Determine the [x, y] coordinate at the center of the cell enclosing the given text.  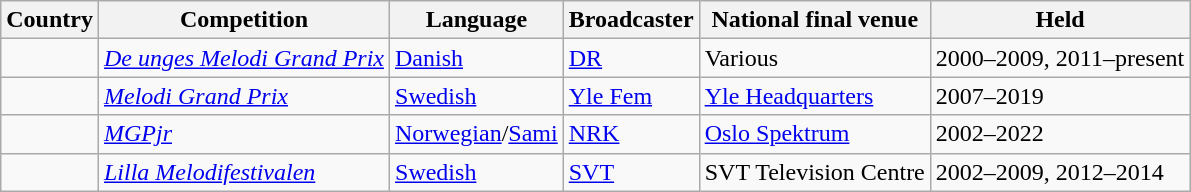
Country [50, 20]
Yle Headquarters [814, 96]
National final venue [814, 20]
Melodi Grand Prix [244, 96]
SVT [631, 172]
Language [477, 20]
Lilla Melodifestivalen [244, 172]
Norwegian/Sami [477, 134]
2007–2019 [1060, 96]
NRK [631, 134]
SVT Television Centre [814, 172]
De unges Melodi Grand Prix [244, 58]
Danish [477, 58]
Held [1060, 20]
DR [631, 58]
Oslo Spektrum [814, 134]
Various [814, 58]
Broadcaster [631, 20]
Competition [244, 20]
Yle Fem [631, 96]
2000–2009, 2011–present [1060, 58]
MGPjr [244, 134]
2002–2022 [1060, 134]
2002–2009, 2012–2014 [1060, 172]
